Search for the cell housing the specified text and yield its [x, y] center coordinate. 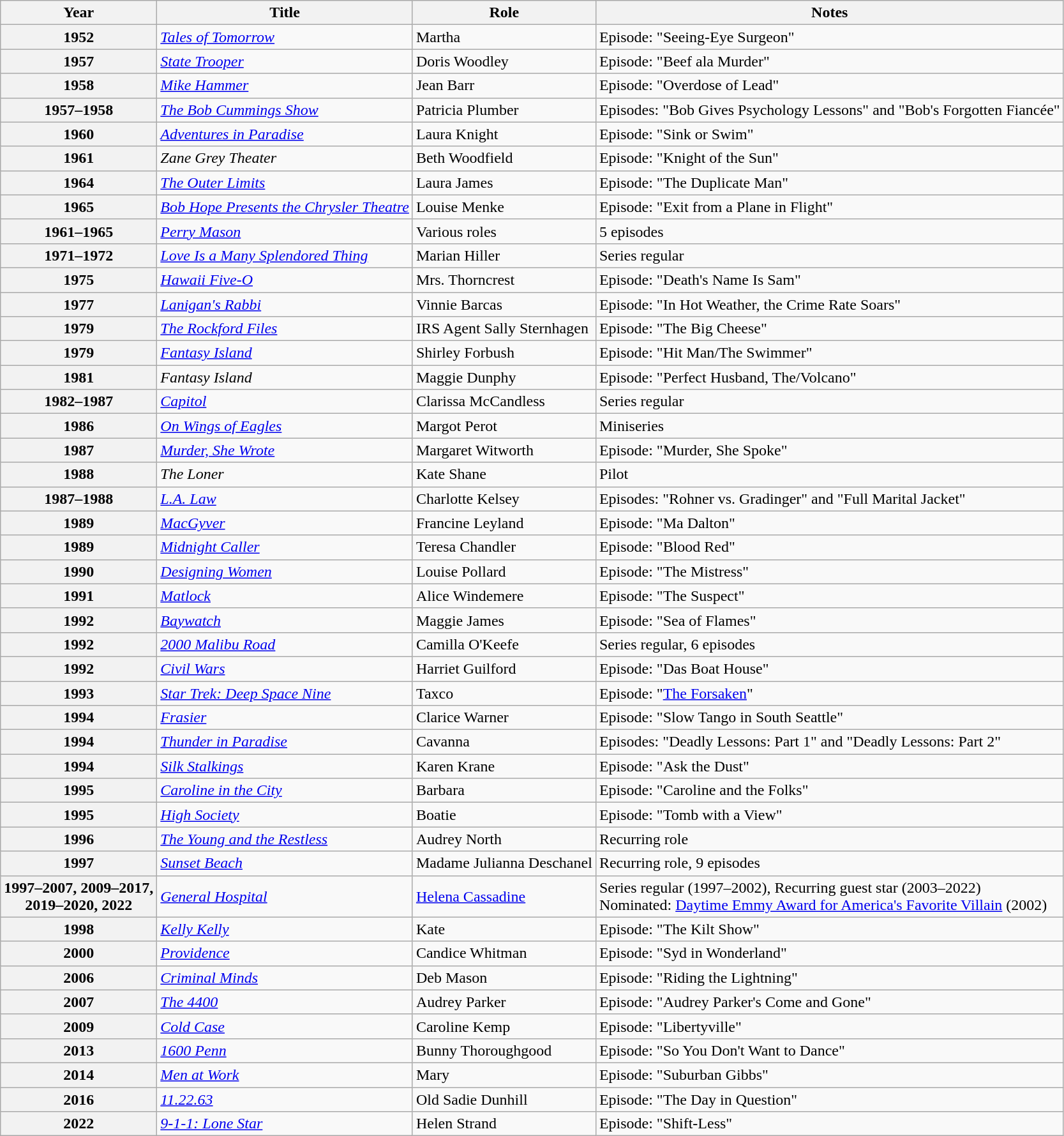
Taxco [504, 693]
Jean Barr [504, 86]
Providence [285, 953]
Marian Hiller [504, 255]
High Society [285, 815]
1957–1958 [79, 110]
Charlotte Kelsey [504, 499]
Silk Stalkings [285, 766]
Madame Julianna Deschanel [504, 863]
1996 [79, 839]
Alice Windemere [504, 596]
2007 [79, 1002]
Old Sadie Dunhill [504, 1099]
Clarice Warner [504, 718]
State Trooper [285, 61]
On Wings of Eagles [285, 426]
Episode: "Death's Name Is Sam" [830, 280]
Episode: "Blood Red" [830, 547]
Perry Mason [285, 231]
Episode: "In Hot Weather, the Crime Rate Soars" [830, 305]
Various roles [504, 231]
Year [79, 13]
Shirley Forbush [504, 353]
Bunny Thoroughgood [504, 1050]
Thunder in Paradise [285, 742]
2013 [79, 1050]
Harriet Guilford [504, 669]
Bob Hope Presents the Chrysler Theatre [285, 207]
Episode: "The Day in Question" [830, 1099]
Caroline in the City [285, 791]
Patricia Plumber [504, 110]
Mary [504, 1075]
1998 [79, 929]
Notes [830, 13]
1952 [79, 37]
IRS Agent Sally Sternhagen [504, 329]
Episode: "The Mistress" [830, 572]
Men at Work [285, 1075]
Episode: "Beef ala Murder" [830, 61]
Capitol [285, 402]
The 4400 [285, 1002]
Episode: "Libertyville" [830, 1026]
Episode: "The Big Cheese" [830, 329]
Episode: "Sea of Flames" [830, 620]
Designing Women [285, 572]
General Hospital [285, 897]
1961 [79, 158]
1977 [79, 305]
Tales of Tomorrow [285, 37]
1600 Penn [285, 1050]
Series regular, 6 episodes [830, 644]
1990 [79, 572]
Kelly Kelly [285, 929]
Episode: "So You Don't Want to Dance" [830, 1050]
Karen Krane [504, 766]
Louise Pollard [504, 572]
Margaret Witworth [504, 450]
Cold Case [285, 1026]
Episode: "Shift-Less" [830, 1124]
Adventures in Paradise [285, 134]
Episode: "Tomb with a View" [830, 815]
Maggie Dunphy [504, 377]
Kate Shane [504, 474]
Clarissa McCandless [504, 402]
Boatie [504, 815]
Teresa Chandler [504, 547]
1958 [79, 86]
Episode: "Perfect Husband, The/Volcano" [830, 377]
Role [504, 13]
1987–1988 [79, 499]
1993 [79, 693]
Laura James [504, 183]
Helen Strand [504, 1124]
Series regular (1997–2002), Recurring guest star (2003–2022)Nominated: Daytime Emmy Award for America's Favorite Villain (2002) [830, 897]
1997–2007, 2009–2017, 2019–2020, 2022 [79, 897]
Episode: "Knight of the Sun" [830, 158]
Episode: "Syd in Wonderland" [830, 953]
Episode: "Slow Tango in South Seattle" [830, 718]
Episodes: "Rohner vs. Gradinger" and "Full Marital Jacket" [830, 499]
1981 [79, 377]
Episode: "Das Boat House" [830, 669]
Murder, She Wrote [285, 450]
2000 [79, 953]
Cavanna [504, 742]
1957 [79, 61]
Laura Knight [504, 134]
1991 [79, 596]
Helena Cassadine [504, 897]
Episode: "Sink or Swim" [830, 134]
Camilla O'Keefe [504, 644]
Louise Menke [504, 207]
1961–1965 [79, 231]
Midnight Caller [285, 547]
The Loner [285, 474]
Episode: "Caroline and the Folks" [830, 791]
2016 [79, 1099]
1965 [79, 207]
Baywatch [285, 620]
Episodes: "Bob Gives Psychology Lessons" and "Bob's Forgotten Fiancée" [830, 110]
1960 [79, 134]
5 episodes [830, 231]
Episode: "Audrey Parker's Come and Gone" [830, 1002]
Recurring role, 9 episodes [830, 863]
Candice Whitman [504, 953]
Audrey North [504, 839]
9-1-1: Lone Star [285, 1124]
Maggie James [504, 620]
Miniseries [830, 426]
Mike Hammer [285, 86]
Episode: "The Forsaken" [830, 693]
2022 [79, 1124]
Audrey Parker [504, 1002]
1964 [79, 183]
Matlock [285, 596]
Hawaii Five-O [285, 280]
Criminal Minds [285, 978]
Frasier [285, 718]
Caroline Kemp [504, 1026]
2014 [79, 1075]
Episodes: "Deadly Lessons: Part 1" and "Deadly Lessons: Part 2" [830, 742]
Kate [504, 929]
The Outer Limits [285, 183]
Episode: "Seeing-Eye Surgeon" [830, 37]
MacGyver [285, 523]
1986 [79, 426]
Sunset Beach [285, 863]
The Bob Cummings Show [285, 110]
Episode: "Riding the Lightning" [830, 978]
Deb Mason [504, 978]
2006 [79, 978]
Zane Grey Theater [285, 158]
Martha [504, 37]
Vinnie Barcas [504, 305]
Episode: "Hit Man/The Swimmer" [830, 353]
Title [285, 13]
1975 [79, 280]
1988 [79, 474]
Episode: "Ma Dalton" [830, 523]
2009 [79, 1026]
11.22.63 [285, 1099]
Beth Woodfield [504, 158]
Episode: "Exit from a Plane in Flight" [830, 207]
Barbara [504, 791]
Star Trek: Deep Space Nine [285, 693]
Episode: "Suburban Gibbs" [830, 1075]
Francine Leyland [504, 523]
Pilot [830, 474]
1971–1972 [79, 255]
Episode: "Ask the Dust" [830, 766]
Episode: "The Duplicate Man" [830, 183]
1982–1987 [79, 402]
Lanigan's Rabbi [285, 305]
Civil Wars [285, 669]
L.A. Law [285, 499]
Episode: "The Kilt Show" [830, 929]
The Rockford Files [285, 329]
Love Is a Many Splendored Thing [285, 255]
2000 Malibu Road [285, 644]
1987 [79, 450]
Episode: "Murder, She Spoke" [830, 450]
Doris Woodley [504, 61]
Margot Perot [504, 426]
The Young and the Restless [285, 839]
Recurring role [830, 839]
1997 [79, 863]
Episode: "Overdose of Lead" [830, 86]
Episode: "The Suspect" [830, 596]
Mrs. Thorncrest [504, 280]
